Locate the cell with the specified text and output its [x, y] center coordinate. 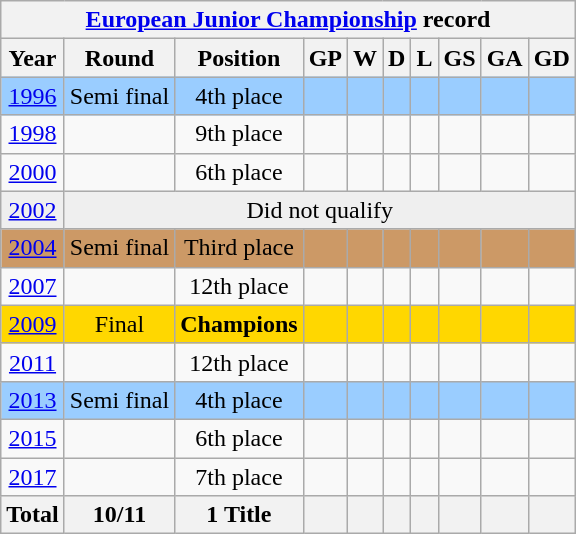
10/11 [119, 515]
L [424, 58]
Champions [239, 324]
1998 [33, 134]
Final [119, 324]
W [366, 58]
2009 [33, 324]
2015 [33, 438]
Round [119, 58]
European Junior Championship record [288, 20]
GS [460, 58]
2013 [33, 400]
2017 [33, 477]
Did not qualify [320, 210]
2007 [33, 286]
9th place [239, 134]
1 Title [239, 515]
D [397, 58]
2004 [33, 248]
GD [552, 58]
Position [239, 58]
2002 [33, 210]
2011 [33, 362]
GP [325, 58]
Total [33, 515]
GA [504, 58]
Year [33, 58]
7th place [239, 477]
Third place [239, 248]
2000 [33, 172]
1996 [33, 96]
